Identify which cell holds the provided text, then report its (X, Y) central coordinate. 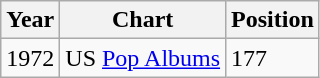
177 (273, 58)
Chart (143, 20)
1972 (30, 58)
Year (30, 20)
Position (273, 20)
US Pop Albums (143, 58)
